Pinpoint the cell where the given text exists, returning its (x, y) midpoint coordinate. 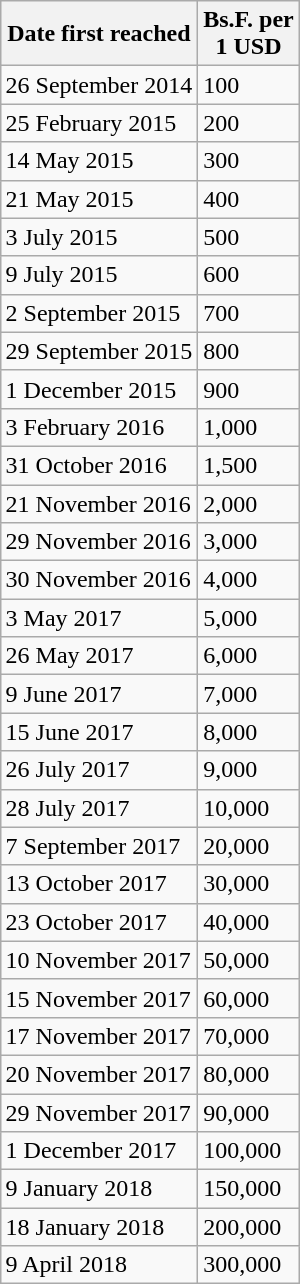
500 (249, 237)
3 July 2015 (99, 237)
28 July 2017 (99, 808)
Bs.F. per1 USD (249, 34)
20,000 (249, 846)
20 November 2017 (99, 1074)
30 November 2016 (99, 580)
3,000 (249, 542)
60,000 (249, 998)
30,000 (249, 884)
9,000 (249, 770)
40,000 (249, 922)
150,000 (249, 1189)
29 September 2015 (99, 351)
14 May 2015 (99, 161)
200 (249, 123)
400 (249, 199)
10,000 (249, 808)
10 November 2017 (99, 960)
1,500 (249, 465)
2,000 (249, 503)
15 June 2017 (99, 732)
100,000 (249, 1151)
5,000 (249, 618)
90,000 (249, 1113)
21 May 2015 (99, 199)
700 (249, 313)
21 November 2016 (99, 503)
26 July 2017 (99, 770)
70,000 (249, 1036)
100 (249, 85)
15 November 2017 (99, 998)
4,000 (249, 580)
200,000 (249, 1227)
29 November 2016 (99, 542)
25 February 2015 (99, 123)
31 October 2016 (99, 465)
9 June 2017 (99, 694)
9 January 2018 (99, 1189)
300,000 (249, 1265)
Date first reached (99, 34)
3 May 2017 (99, 618)
26 September 2014 (99, 85)
1,000 (249, 427)
17 November 2017 (99, 1036)
800 (249, 351)
8,000 (249, 732)
26 May 2017 (99, 656)
1 December 2017 (99, 1151)
900 (249, 389)
9 July 2015 (99, 275)
9 April 2018 (99, 1265)
18 January 2018 (99, 1227)
1 December 2015 (99, 389)
7 September 2017 (99, 846)
13 October 2017 (99, 884)
2 September 2015 (99, 313)
3 February 2016 (99, 427)
50,000 (249, 960)
80,000 (249, 1074)
600 (249, 275)
7,000 (249, 694)
6,000 (249, 656)
300 (249, 161)
23 October 2017 (99, 922)
29 November 2017 (99, 1113)
